Return (X, Y) of the center of cell containing provided text 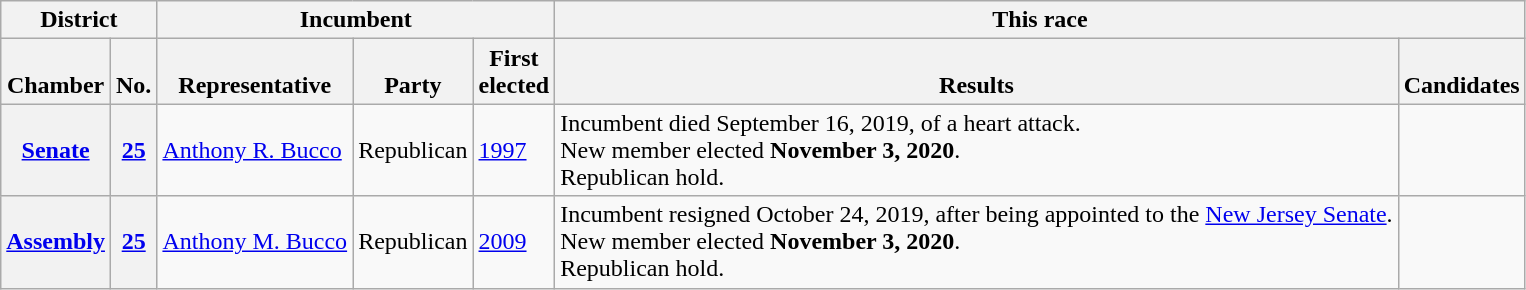
Party (413, 72)
Incumbent (356, 20)
Anthony M. Bucco (255, 242)
Incumbent resigned October 24, 2019, after being appointed to the New Jersey Senate.New member elected November 3, 2020.Republican hold. (976, 242)
Chamber (56, 72)
Representative (255, 72)
Anthony R. Bucco (255, 150)
District (79, 20)
Senate (56, 150)
Firstelected (514, 72)
2009 (514, 242)
Incumbent died September 16, 2019, of a heart attack.New member elected November 3, 2020.Republican hold. (976, 150)
This race (1040, 20)
Results (976, 72)
Candidates (1462, 72)
1997 (514, 150)
Assembly (56, 242)
No. (133, 72)
